Provide the (X, Y) coordinate of the cell's center where the given text is located.  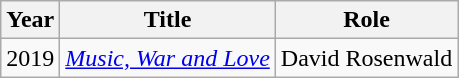
Music, War and Love (168, 58)
David Rosenwald (366, 58)
Year (30, 20)
Role (366, 20)
Title (168, 20)
2019 (30, 58)
